Locate the cell with the specified text and output its (x, y) center coordinate. 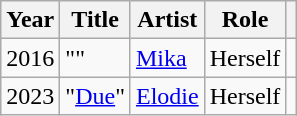
"Due" (96, 96)
2016 (30, 58)
Artist (167, 20)
Role (245, 20)
"" (96, 58)
2023 (30, 96)
Title (96, 20)
Year (30, 20)
Elodie (167, 96)
Mika (167, 58)
